Capture the cell that displays the provided text and extract its (x, y) central coordinate. 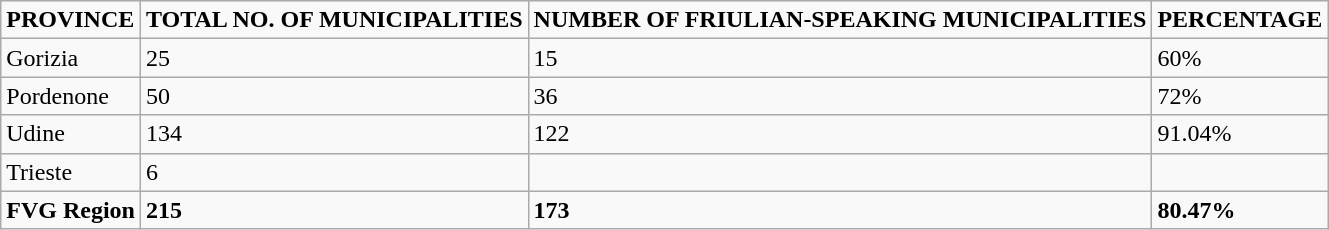
60% (1240, 58)
215 (334, 210)
122 (840, 134)
Udine (71, 134)
TOTAL NO. OF MUNICIPALITIES (334, 20)
PROVINCE (71, 20)
134 (334, 134)
91.04% (1240, 134)
NUMBER OF FRIULIAN-SPEAKING MUNICIPALITIES (840, 20)
PERCENTAGE (1240, 20)
173 (840, 210)
25 (334, 58)
50 (334, 96)
72% (1240, 96)
FVG Region (71, 210)
Gorizia (71, 58)
6 (334, 172)
80.47% (1240, 210)
Pordenone (71, 96)
Trieste (71, 172)
36 (840, 96)
15 (840, 58)
